Scan for the cell matching the given text and deliver its (X, Y) coordinate at center. 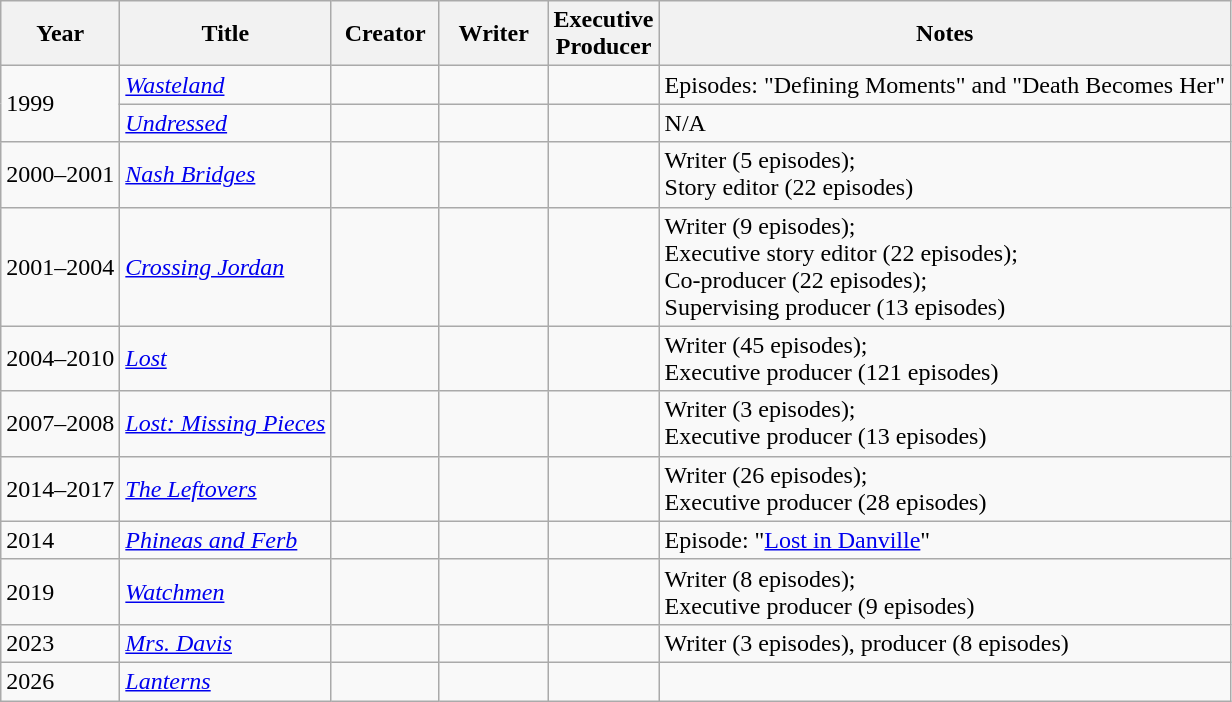
Lanterns (226, 681)
Lost: Missing Pieces (226, 424)
2019 (60, 592)
Writer (3 episodes), producer (8 episodes) (944, 643)
Watchmen (226, 592)
Episode: "Lost in Danville" (944, 540)
The Leftovers (226, 488)
Executive Producer (604, 34)
Writer (26 episodes);Executive producer (28 episodes) (944, 488)
N/A (944, 123)
Undressed (226, 123)
2014–2017 (60, 488)
Episodes: "Defining Moments" and "Death Becomes Her" (944, 85)
2007–2008 (60, 424)
2014 (60, 540)
Wasteland (226, 85)
Writer (5 episodes);Story editor (22 episodes) (944, 174)
2023 (60, 643)
Nash Bridges (226, 174)
Year (60, 34)
Writer (8 episodes);Executive producer (9 episodes) (944, 592)
Crossing Jordan (226, 266)
Mrs. Davis (226, 643)
Title (226, 34)
Writer (45 episodes);Executive producer (121 episodes) (944, 358)
1999 (60, 104)
Lost (226, 358)
Notes (944, 34)
Phineas and Ferb (226, 540)
2001–2004 (60, 266)
2000–2001 (60, 174)
2004–2010 (60, 358)
Writer (494, 34)
Writer (9 episodes);Executive story editor (22 episodes);Co-producer (22 episodes);Supervising producer (13 episodes) (944, 266)
2026 (60, 681)
Writer (3 episodes);Executive producer (13 episodes) (944, 424)
Creator (386, 34)
